Pinpoint the cell where the given text exists, returning its (x, y) midpoint coordinate. 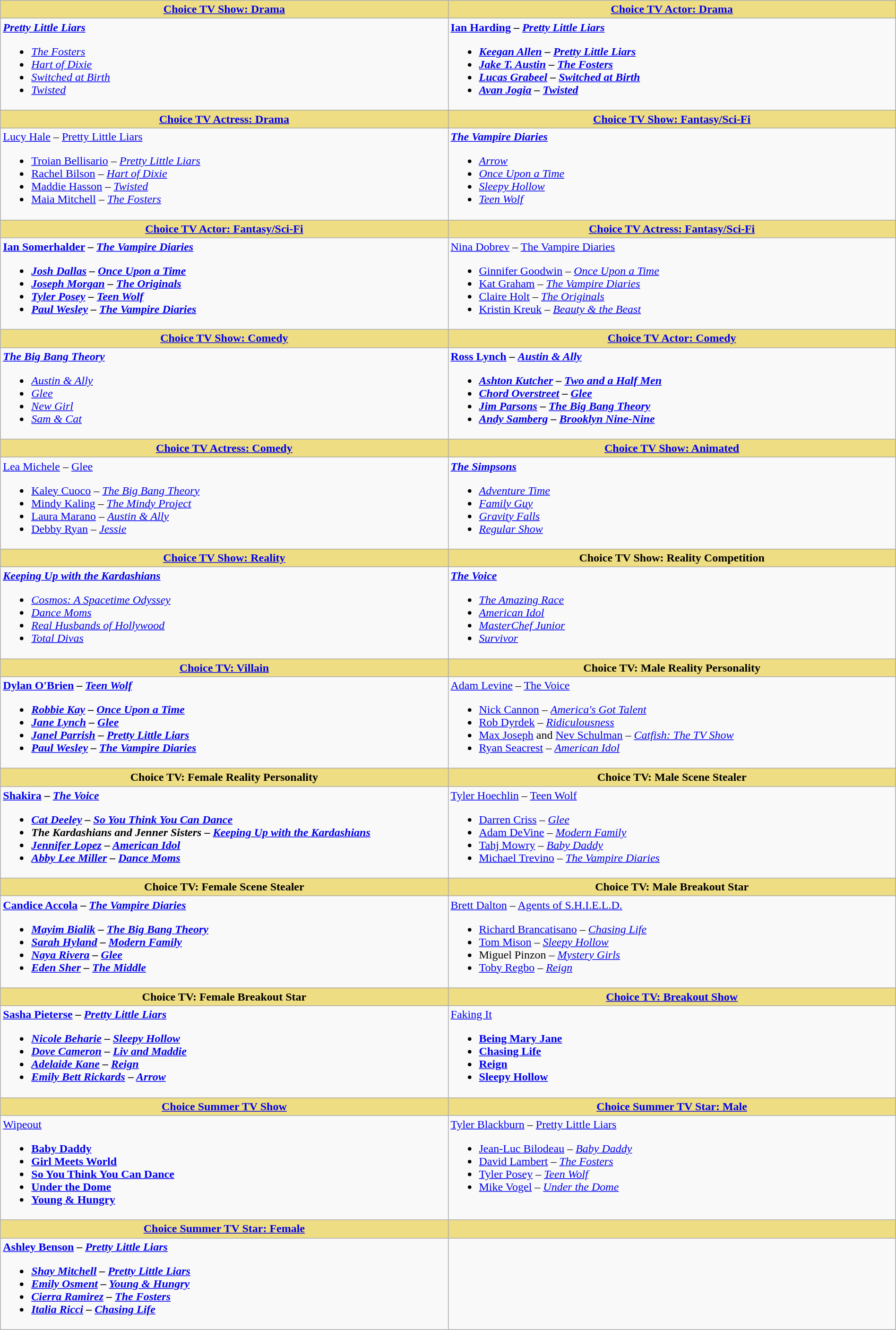
Sasha Pieterse – Pretty Little LiarsNicole Beharie – Sleepy HollowDove Cameron – Liv and MaddieAdelaide Kane – ReignEmily Bett Rickards – Arrow (224, 1052)
The Big Bang TheoryAustin & AllyGleeNew GirlSam & Cat (224, 393)
Pretty Little LiarsThe FostersHart of DixieSwitched at BirthTwisted (224, 64)
Choice TV: Female Breakout Star (224, 997)
Choice TV Actor: Fantasy/Sci-Fi (224, 229)
Faking ItBeing Mary JaneChasing LifeReignSleepy Hollow (672, 1052)
Choice TV Actress: Drama (224, 119)
Choice TV: Villain (224, 668)
Keeping Up with the KardashiansCosmos: A Spacetime OdysseyDance MomsReal Husbands of HollywoodTotal Divas (224, 613)
Choice TV Actor: Comedy (672, 338)
The Vampire DiariesArrowOnce Upon a TimeSleepy HollowTeen Wolf (672, 174)
Choice TV Show: Drama (224, 9)
Choice TV Actor: Drama (672, 9)
Choice TV Show: Fantasy/Sci-Fi (672, 119)
Lucy Hale – Pretty Little LiarsTroian Bellisario – Pretty Little LiarsRachel Bilson – Hart of DixieMaddie Hasson – TwistedMaia Mitchell – The Fosters (224, 174)
Choice Summer TV Star: Female (224, 1229)
Choice TV: Female Scene Stealer (224, 887)
Ian Harding – Pretty Little LiarsKeegan Allen – Pretty Little LiarsJake T. Austin – The FostersLucas Grabeel – Switched at BirthAvan Jogia – Twisted (672, 64)
Choice Summer TV Show (224, 1106)
Choice TV: Male Reality Personality (672, 668)
Choice TV Show: Comedy (224, 338)
Choice TV Actress: Comedy (224, 448)
Choice TV Show: Reality (224, 558)
Choice TV: Female Reality Personality (224, 777)
Choice TV: Breakout Show (672, 997)
Candice Accola – The Vampire DiariesMayim Bialik – The Big Bang TheorySarah Hyland – Modern FamilyNaya Rivera – GleeEden Sher – The Middle (224, 942)
The SimpsonsAdventure TimeFamily GuyGravity FallsRegular Show (672, 503)
Choice TV Actress: Fantasy/Sci-Fi (672, 229)
Choice TV Show: Animated (672, 448)
Choice TV: Male Breakout Star (672, 887)
Choice Summer TV Star: Male (672, 1106)
The VoiceThe Amazing RaceAmerican IdolMasterChef JuniorSurvivor (672, 613)
Choice TV Show: Reality Competition (672, 558)
Brett Dalton – Agents of S.H.I.E.L.D.Richard Brancatisano – Chasing LifeTom Mison – Sleepy HollowMiguel Pinzon – Mystery GirlsToby Regbo – Reign (672, 942)
Lea Michele – GleeKaley Cuoco – The Big Bang TheoryMindy Kaling – The Mindy ProjectLaura Marano – Austin & AllyDebby Ryan – Jessie (224, 503)
Choice TV: Male Scene Stealer (672, 777)
Tyler Hoechlin – Teen WolfDarren Criss – GleeAdam DeVine – Modern FamilyTahj Mowry – Baby DaddyMichael Trevino – The Vampire Diaries (672, 832)
WipeoutBaby DaddyGirl Meets WorldSo You Think You Can DanceUnder the DomeYoung & Hungry (224, 1167)
Dylan O'Brien – Teen WolfRobbie Kay – Once Upon a TimeJane Lynch – GleeJanel Parrish – Pretty Little LiarsPaul Wesley – The Vampire Diaries (224, 723)
Tyler Blackburn – Pretty Little LiarsJean-Luc Bilodeau – Baby DaddyDavid Lambert – The FostersTyler Posey – Teen WolfMike Vogel – Under the Dome (672, 1167)
